Return the (X, Y) coordinate for the center point of the cell that contains the specified text.  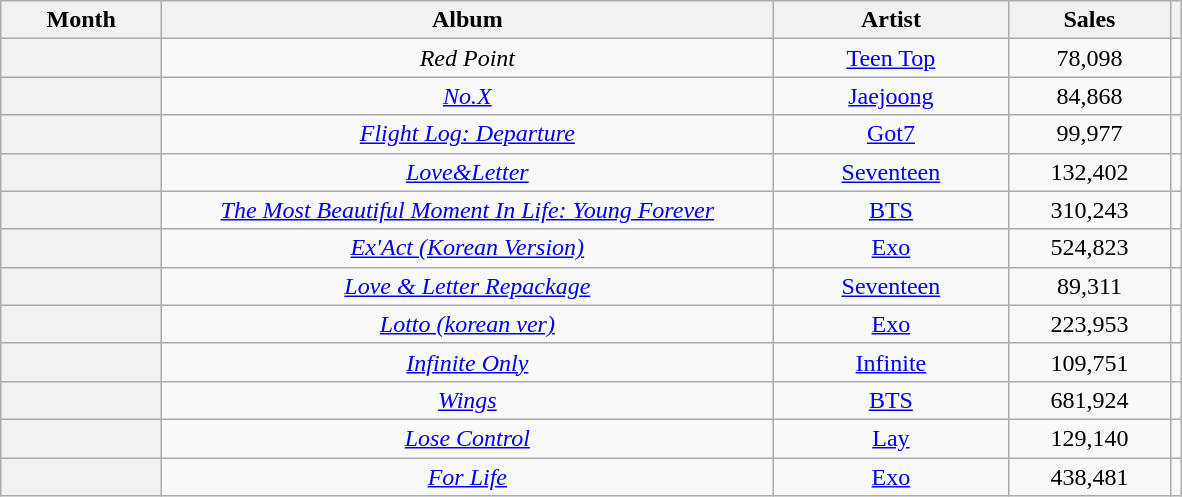
Love&Letter (468, 172)
129,140 (1090, 438)
No.X (468, 96)
89,311 (1090, 286)
For Life (468, 477)
Artist (891, 20)
Ex'Act (Korean Version) (468, 248)
Month (82, 20)
Album (468, 20)
The Most Beautiful Moment In Life: Young Forever (468, 210)
Red Point (468, 58)
Got7 (891, 134)
Teen Top (891, 58)
Lotto (korean ver) (468, 324)
132,402 (1090, 172)
681,924 (1090, 400)
524,823 (1090, 248)
78,098 (1090, 58)
Wings (468, 400)
Infinite Only (468, 362)
99,977 (1090, 134)
109,751 (1090, 362)
223,953 (1090, 324)
Love & Letter Repackage (468, 286)
Jaejoong (891, 96)
310,243 (1090, 210)
Lay (891, 438)
Infinite (891, 362)
Flight Log: Departure (468, 134)
84,868 (1090, 96)
Lose Control (468, 438)
Sales (1090, 20)
438,481 (1090, 477)
